Extract the (x, y) coordinate from the center of the cell holding the provided text.  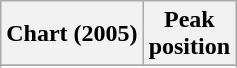
Chart (2005) (72, 34)
Peakposition (189, 34)
